Detect which cell encompasses the target text, then output its (x, y) center coordinate. 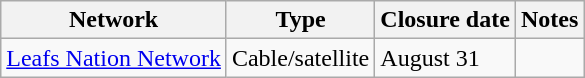
Network (114, 20)
Notes (549, 20)
Closure date (446, 20)
Type (300, 20)
Leafs Nation Network (114, 58)
August 31 (446, 58)
Cable/satellite (300, 58)
